For the text-containing cell, return its midpoint in (X, Y) coordinate format. 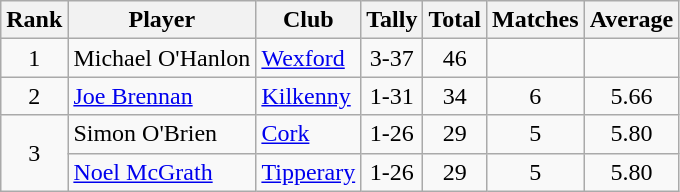
1-31 (392, 96)
5.66 (632, 96)
Total (455, 20)
Player (162, 20)
Joe Brennan (162, 96)
Matches (535, 20)
Simon O'Brien (162, 134)
Cork (308, 134)
3 (34, 153)
2 (34, 96)
46 (455, 58)
Tally (392, 20)
Club (308, 20)
Wexford (308, 58)
Average (632, 20)
34 (455, 96)
1 (34, 58)
Noel McGrath (162, 172)
6 (535, 96)
Michael O'Hanlon (162, 58)
Tipperary (308, 172)
3-37 (392, 58)
Rank (34, 20)
Kilkenny (308, 96)
